Capture the cell that displays the provided text and extract its (x, y) central coordinate. 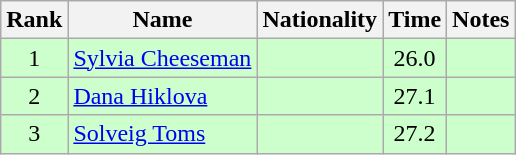
Time (415, 20)
1 (34, 58)
Name (162, 20)
Solveig Toms (162, 134)
27.1 (415, 96)
2 (34, 96)
Nationality (320, 20)
Sylvia Cheeseman (162, 58)
Dana Hiklova (162, 96)
Rank (34, 20)
3 (34, 134)
26.0 (415, 58)
Notes (481, 20)
27.2 (415, 134)
